Determine the [X, Y] coordinate at the center of the cell enclosing the given text.  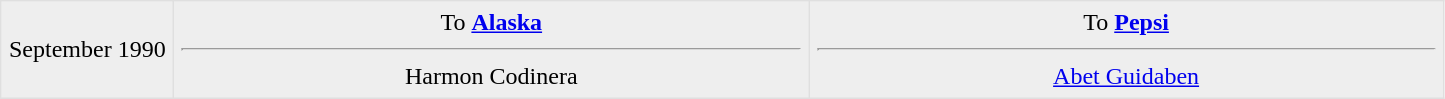
To AlaskaHarmon Codinera [492, 50]
To PepsiAbet Guidaben [1126, 50]
September 1990 [88, 50]
